Find where the given text appears and provide that cell's center as (x, y) coordinate. 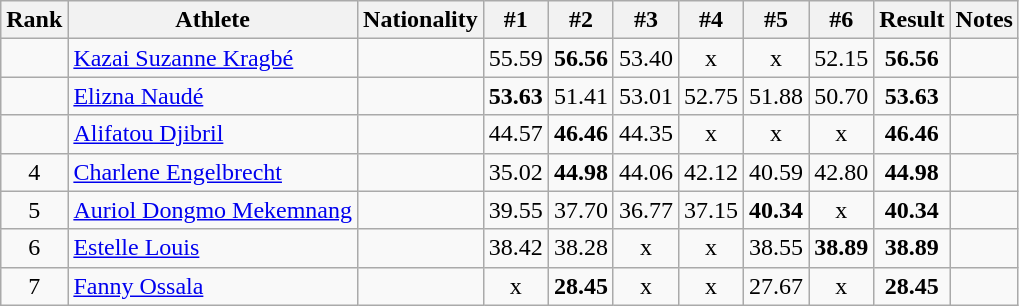
6 (34, 248)
Athlete (213, 20)
51.41 (580, 96)
44.35 (646, 134)
Kazai Suzanne Kragbé (213, 58)
7 (34, 286)
50.70 (842, 96)
52.75 (710, 96)
#5 (776, 20)
Alifatou Djibril (213, 134)
Estelle Louis (213, 248)
Rank (34, 20)
38.28 (580, 248)
44.57 (516, 134)
Notes (984, 20)
52.15 (842, 58)
4 (34, 172)
51.88 (776, 96)
35.02 (516, 172)
Auriol Dongmo Mekemnang (213, 210)
44.06 (646, 172)
Elizna Naudé (213, 96)
37.70 (580, 210)
37.15 (710, 210)
5 (34, 210)
38.55 (776, 248)
27.67 (776, 286)
53.40 (646, 58)
Fanny Ossala (213, 286)
53.01 (646, 96)
#6 (842, 20)
Nationality (421, 20)
55.59 (516, 58)
38.42 (516, 248)
39.55 (516, 210)
Result (912, 20)
42.12 (710, 172)
40.59 (776, 172)
36.77 (646, 210)
#1 (516, 20)
Charlene Engelbrecht (213, 172)
#4 (710, 20)
42.80 (842, 172)
#3 (646, 20)
#2 (580, 20)
